Detect which cell encompasses the target text, then output its (X, Y) center coordinate. 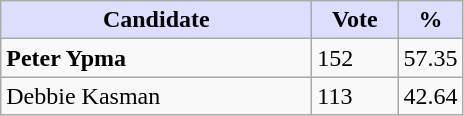
% (430, 20)
113 (355, 96)
Debbie Kasman (156, 96)
57.35 (430, 58)
Peter Ypma (156, 58)
152 (355, 58)
42.64 (430, 96)
Candidate (156, 20)
Vote (355, 20)
